From the cell containing the given text, extract its center point as (X, Y) coordinate. 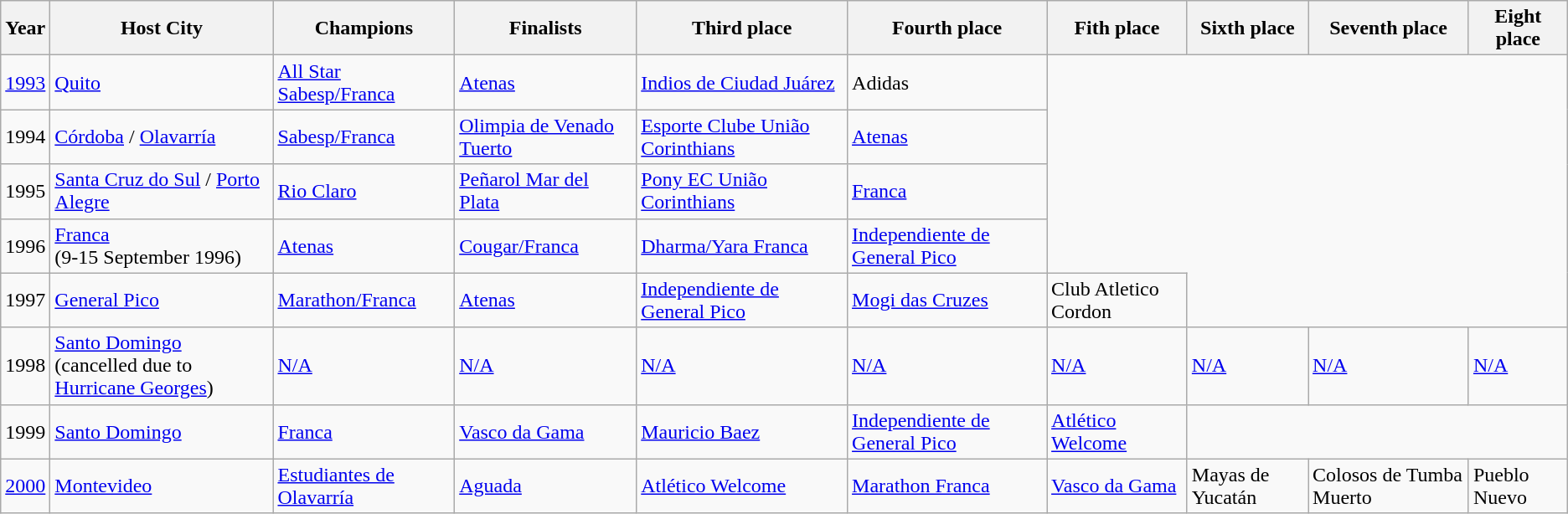
Peñarol Mar del Plata (546, 191)
Sabesp/Franca (364, 137)
Adidas (947, 82)
1994 (25, 137)
Host City (162, 28)
Córdoba / Olavarría (162, 137)
1999 (25, 432)
Dharma/Yara Franca (742, 246)
Fourth place (947, 28)
Finalists (546, 28)
Mayas de Yucatán (1247, 486)
Eight place (1518, 28)
Mogi das Cruzes (947, 300)
Pony EC União Corinthians (742, 191)
Mauricio Baez (742, 432)
2000 (25, 486)
Santo Domingo (cancelled due to Hurricane Georges) (162, 366)
Third place (742, 28)
Seventh place (1389, 28)
Quito (162, 82)
Olimpia de Venado Tuerto (546, 137)
Santa Cruz do Sul / Porto Alegre (162, 191)
Aguada (546, 486)
Indios de Ciudad Juárez (742, 82)
Rio Claro (364, 191)
General Pico (162, 300)
Sixth place (1247, 28)
Marathon/Franca (364, 300)
1998 (25, 366)
Montevideo (162, 486)
Year (25, 28)
Marathon Franca (947, 486)
Colosos de Tumba Muerto (1389, 486)
1993 (25, 82)
Fith place (1117, 28)
1997 (25, 300)
Cougar/Franca (546, 246)
1996 (25, 246)
All Star Sabesp/Franca (364, 82)
Santo Domingo (162, 432)
Estudiantes de Olavarría (364, 486)
Franca(9-15 September 1996) (162, 246)
1995 (25, 191)
Club Atletico Cordon (1117, 300)
Champions (364, 28)
Esporte Clube União Corinthians (742, 137)
Pueblo Nuevo (1518, 486)
